Capture the cell that displays the provided text and extract its [X, Y] central coordinate. 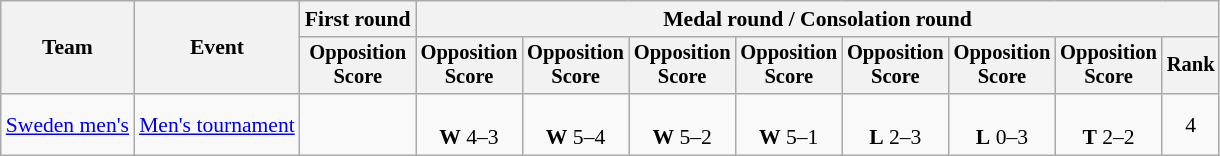
L 0–3 [1002, 124]
Event [217, 48]
W 5–1 [788, 124]
L 2–3 [896, 124]
T 2–2 [1108, 124]
First round [358, 19]
W 5–4 [576, 124]
Rank [1191, 66]
Men's tournament [217, 124]
W 4–3 [470, 124]
W 5–2 [682, 124]
4 [1191, 124]
Medal round / Consolation round [818, 19]
Team [68, 48]
Sweden men's [68, 124]
